Scan for the cell matching the given text and deliver its [X, Y] coordinate at center. 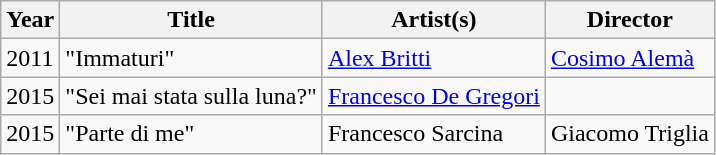
Francesco Sarcina [434, 134]
Alex Britti [434, 58]
"Parte di me" [192, 134]
2011 [30, 58]
"Sei mai stata sulla luna?" [192, 96]
Giacomo Triglia [630, 134]
Cosimo Alemà [630, 58]
Title [192, 20]
Artist(s) [434, 20]
Francesco De Gregori [434, 96]
Year [30, 20]
Director [630, 20]
"Immaturi" [192, 58]
